Identify which cell holds the provided text, then report its [X, Y] central coordinate. 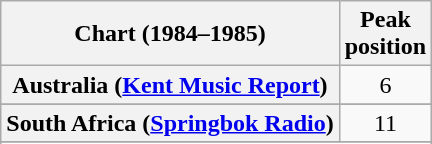
South Africa (Springbok Radio) [170, 123]
Peakposition [385, 34]
Australia (Kent Music Report) [170, 85]
11 [385, 123]
Chart (1984–1985) [170, 34]
6 [385, 85]
